Capture the cell that displays the provided text and extract its (X, Y) central coordinate. 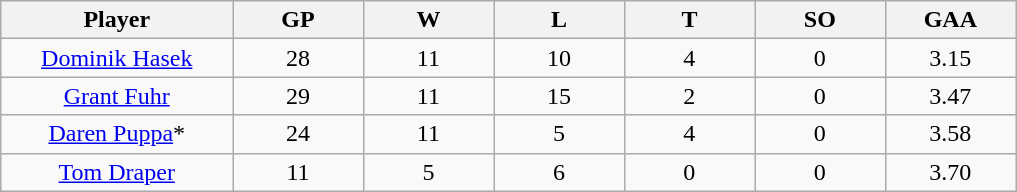
W (428, 20)
2 (689, 96)
SO (820, 20)
T (689, 20)
10 (559, 58)
15 (559, 96)
Dominik Hasek (117, 58)
3.47 (950, 96)
Tom Draper (117, 172)
Daren Puppa* (117, 134)
29 (298, 96)
28 (298, 58)
6 (559, 172)
GAA (950, 20)
Grant Fuhr (117, 96)
GP (298, 20)
24 (298, 134)
L (559, 20)
3.58 (950, 134)
3.70 (950, 172)
3.15 (950, 58)
Player (117, 20)
